Output the [X, Y] coordinate of the center of the cell containing the given text.  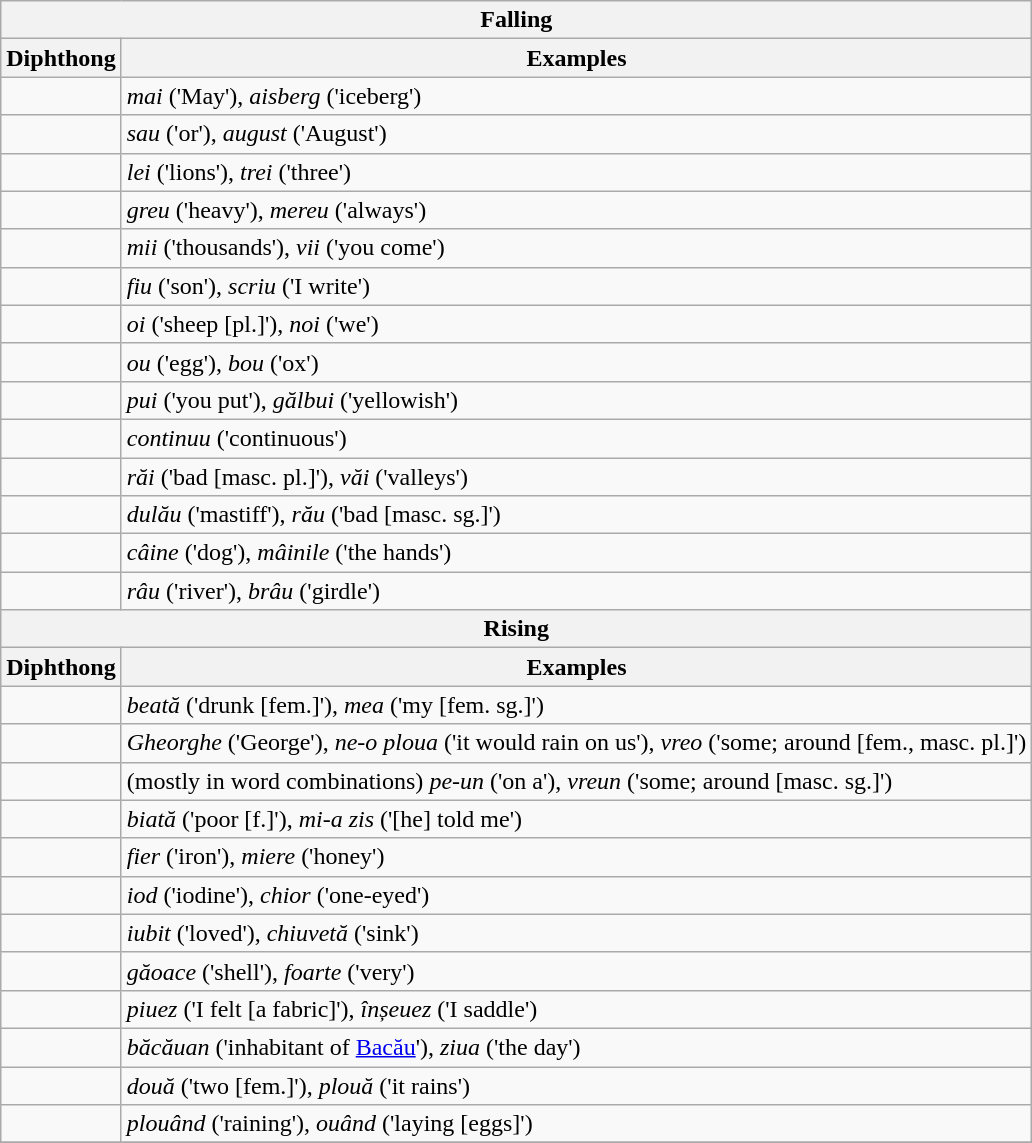
ou ('egg'), bou ('ox') [576, 362]
găoace ('shell'), foarte ('very') [576, 971]
fiu ('son'), scriu ('I write') [576, 286]
piuez ('I felt [a fabric]'), înșeuez ('I saddle') [576, 1009]
două ('two [fem.]'), plouă ('it rains') [576, 1085]
iod ('iodine'), chior ('one-eyed') [576, 895]
Falling [516, 20]
mii ('thousands'), vii ('you come') [576, 248]
mai ('May'), aisberg ('iceberg') [576, 96]
râu ('river'), brâu ('girdle') [576, 591]
beată ('drunk [fem.]'), mea ('my [fem. sg.]') [576, 705]
Rising [516, 629]
oi ('sheep [pl.]'), noi ('we') [576, 324]
(mostly in word combinations) pe-un ('on a'), vreun ('some; around [masc. sg.]') [576, 781]
răi ('bad [masc. pl.]'), văi ('valleys') [576, 477]
dulău ('mastiff'), rău ('bad [masc. sg.]') [576, 515]
greu ('heavy'), mereu ('always') [576, 210]
biată ('poor [f.]'), mi-a zis ('[he] told me') [576, 819]
pui ('you put'), gălbui ('yellowish') [576, 400]
sau ('or'), august ('August') [576, 134]
lei ('lions'), trei ('three') [576, 172]
fier ('iron'), miere ('honey') [576, 857]
plouând ('raining'), ouând ('laying [eggs]') [576, 1124]
băcăuan ('inhabitant of Bacău'), ziua ('the day') [576, 1047]
iubit ('loved'), chiuvetă ('sink') [576, 933]
continuu ('continuous') [576, 438]
Gheorghe ('George'), ne-o ploua ('it would rain on us'), vreo ('some; around [fem., masc. pl.]') [576, 743]
câine ('dog'), mâinile ('the hands') [576, 553]
